Detect which cell encompasses the target text, then output its (x, y) center coordinate. 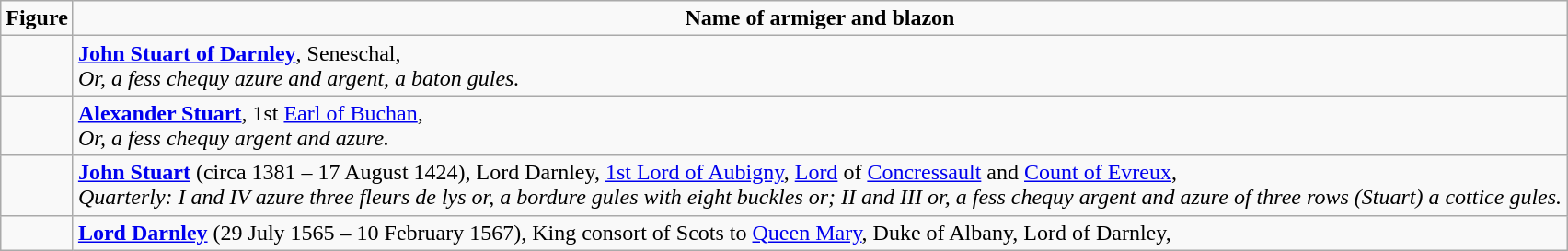
Figure (37, 18)
John Stuart of Darnley, Seneschal,Or, a fess chequy azure and argent, a baton gules. (819, 66)
Name of armiger and blazon (819, 18)
Lord Darnley (29 July 1565 – 10 February 1567), King consort of Scots to Queen Mary, Duke of Albany, Lord of Darnley, (819, 233)
Alexander Stuart, 1st Earl of Buchan,Or, a fess chequy argent and azure. (819, 125)
